Pinpoint the cell where the given text exists, returning its [x, y] midpoint coordinate. 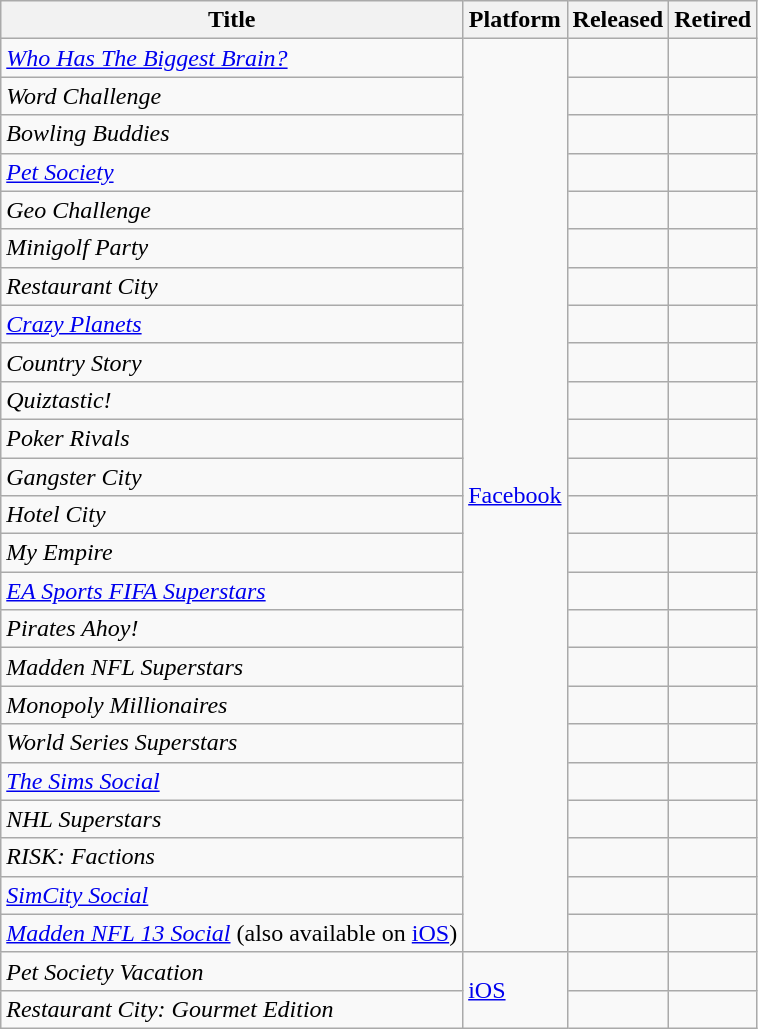
Facebook [515, 496]
Hotel City [232, 515]
Madden NFL 13 Social (also available on iOS) [232, 933]
Title [232, 20]
Pet Society [232, 172]
Pirates Ahoy! [232, 629]
RISK: Factions [232, 857]
Restaurant City [232, 286]
Poker Rivals [232, 438]
EA Sports FIFA Superstars [232, 591]
Geo Challenge [232, 210]
Madden NFL Superstars [232, 667]
Country Story [232, 362]
My Empire [232, 553]
Minigolf Party [232, 248]
Retired [713, 20]
World Series Superstars [232, 743]
NHL Superstars [232, 819]
The Sims Social [232, 781]
Quiztastic! [232, 400]
Word Challenge [232, 96]
Who Has The Biggest Brain? [232, 58]
Crazy Planets [232, 324]
Bowling Buddies [232, 134]
Monopoly Millionaires [232, 705]
Platform [515, 20]
Restaurant City: Gourmet Edition [232, 1009]
Gangster City [232, 477]
iOS [515, 990]
Pet Society Vacation [232, 971]
SimCity Social [232, 895]
Released [618, 20]
